Determine the (x, y) coordinate at the center of the cell enclosing the given text.  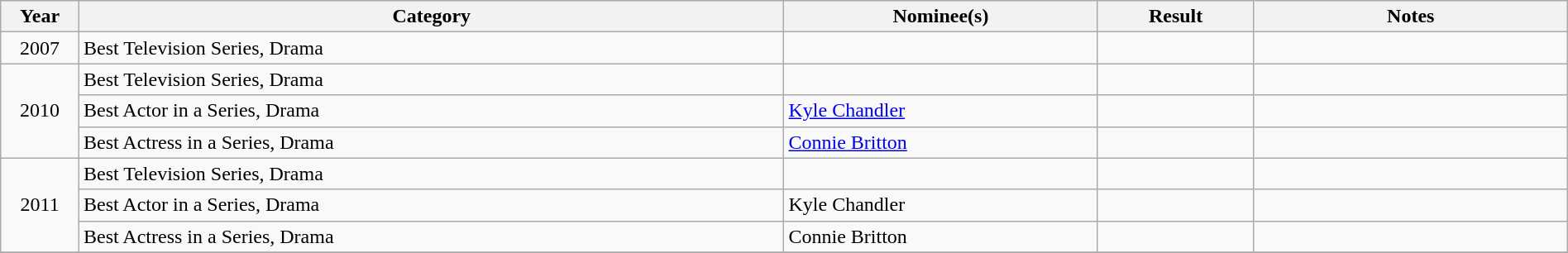
Category (432, 17)
2010 (40, 111)
Notes (1411, 17)
2011 (40, 205)
Result (1176, 17)
Year (40, 17)
2007 (40, 48)
Nominee(s) (941, 17)
